Locate the cell with the specified text and output its [X, Y] center coordinate. 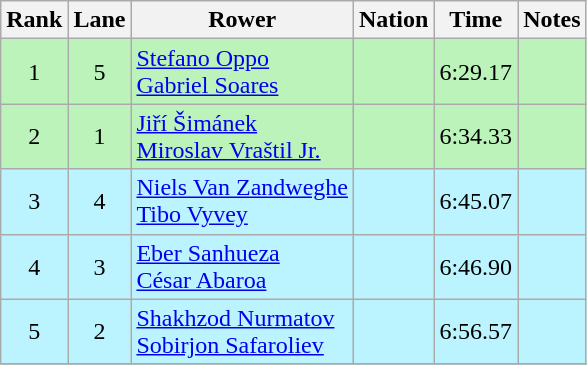
Rank [34, 20]
Notes [552, 20]
Shakhzod NurmatovSobirjon Safaroliev [242, 332]
Eber SanhuezaCésar Abaroa [242, 266]
Time [476, 20]
6:29.17 [476, 72]
Jiří ŠimánekMiroslav Vraštil Jr. [242, 136]
6:34.33 [476, 136]
Lane [100, 20]
Rower [242, 20]
Nation [393, 20]
6:45.07 [476, 202]
6:56.57 [476, 332]
6:46.90 [476, 266]
Stefano OppoGabriel Soares [242, 72]
Niels Van ZandwegheTibo Vyvey [242, 202]
